Determine the (x, y) coordinate at the center of the cell enclosing the given text.  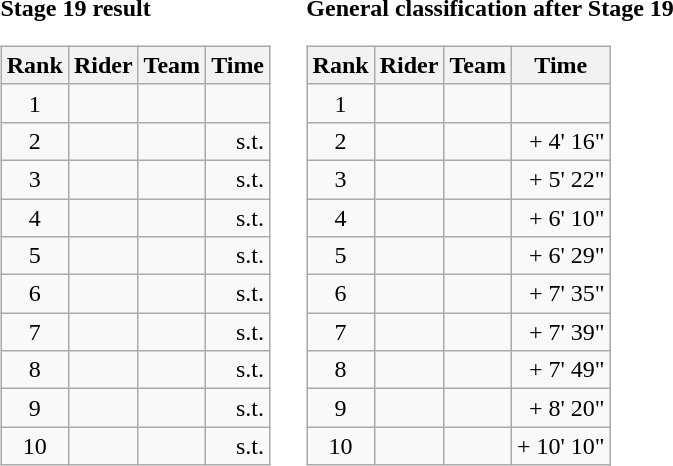
+ 7' 35" (560, 294)
+ 6' 10" (560, 217)
+ 4' 16" (560, 141)
+ 10' 10" (560, 446)
+ 7' 49" (560, 370)
+ 6' 29" (560, 256)
+ 8' 20" (560, 408)
+ 5' 22" (560, 179)
+ 7' 39" (560, 332)
